Identify which cell holds the provided text, then report its (x, y) central coordinate. 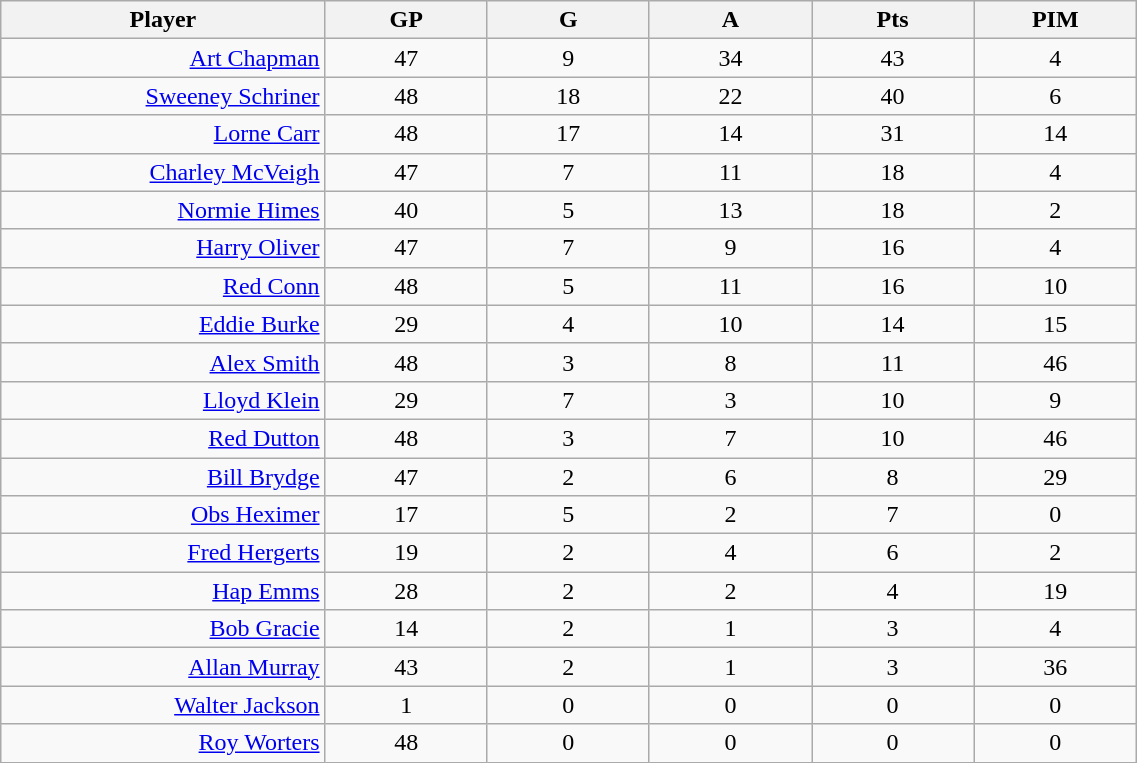
Alex Smith (163, 362)
Lorne Carr (163, 134)
A (730, 20)
Allan Murray (163, 667)
36 (1056, 667)
Eddie Burke (163, 324)
Hap Emms (163, 591)
PIM (1056, 20)
Bob Gracie (163, 629)
28 (406, 591)
Obs Heximer (163, 515)
15 (1056, 324)
Art Chapman (163, 58)
22 (730, 96)
Red Conn (163, 286)
Lloyd Klein (163, 400)
Roy Worters (163, 743)
Charley McVeigh (163, 172)
Bill Brydge (163, 477)
GP (406, 20)
34 (730, 58)
Sweeney Schriner (163, 96)
G (568, 20)
Fred Hergerts (163, 553)
Normie Himes (163, 210)
Red Dutton (163, 438)
13 (730, 210)
Walter Jackson (163, 705)
Player (163, 20)
31 (893, 134)
Pts (893, 20)
Harry Oliver (163, 248)
